Pinpoint the cell where the given text exists, returning its (x, y) midpoint coordinate. 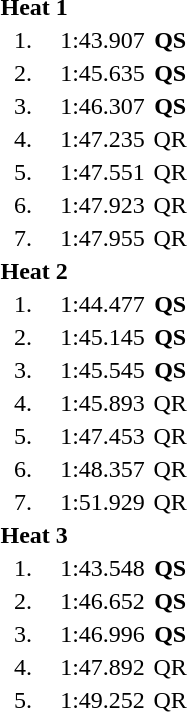
1:51.929 (102, 502)
1:47.955 (102, 238)
1:47.453 (102, 436)
1:47.551 (102, 172)
1:45.545 (102, 370)
1:45.145 (102, 337)
1:43.548 (102, 568)
1:45.893 (102, 403)
1:46.996 (102, 634)
1:43.907 (102, 40)
1:47.923 (102, 205)
1:46.307 (102, 106)
1:47.235 (102, 139)
1:47.892 (102, 667)
1:48.357 (102, 469)
1:45.635 (102, 73)
1:46.652 (102, 601)
1:44.477 (102, 304)
